From the cell containing the given text, extract its center point as [x, y] coordinate. 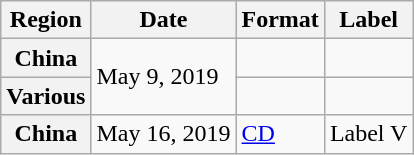
CD [280, 134]
Various [46, 96]
May 9, 2019 [164, 77]
Label [368, 20]
Label V [368, 134]
Date [164, 20]
May 16, 2019 [164, 134]
Format [280, 20]
Region [46, 20]
